Identify which cell holds the provided text, then report its [x, y] central coordinate. 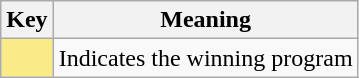
Indicates the winning program [206, 58]
Key [27, 20]
Meaning [206, 20]
